Detect which cell encompasses the target text, then output its (x, y) center coordinate. 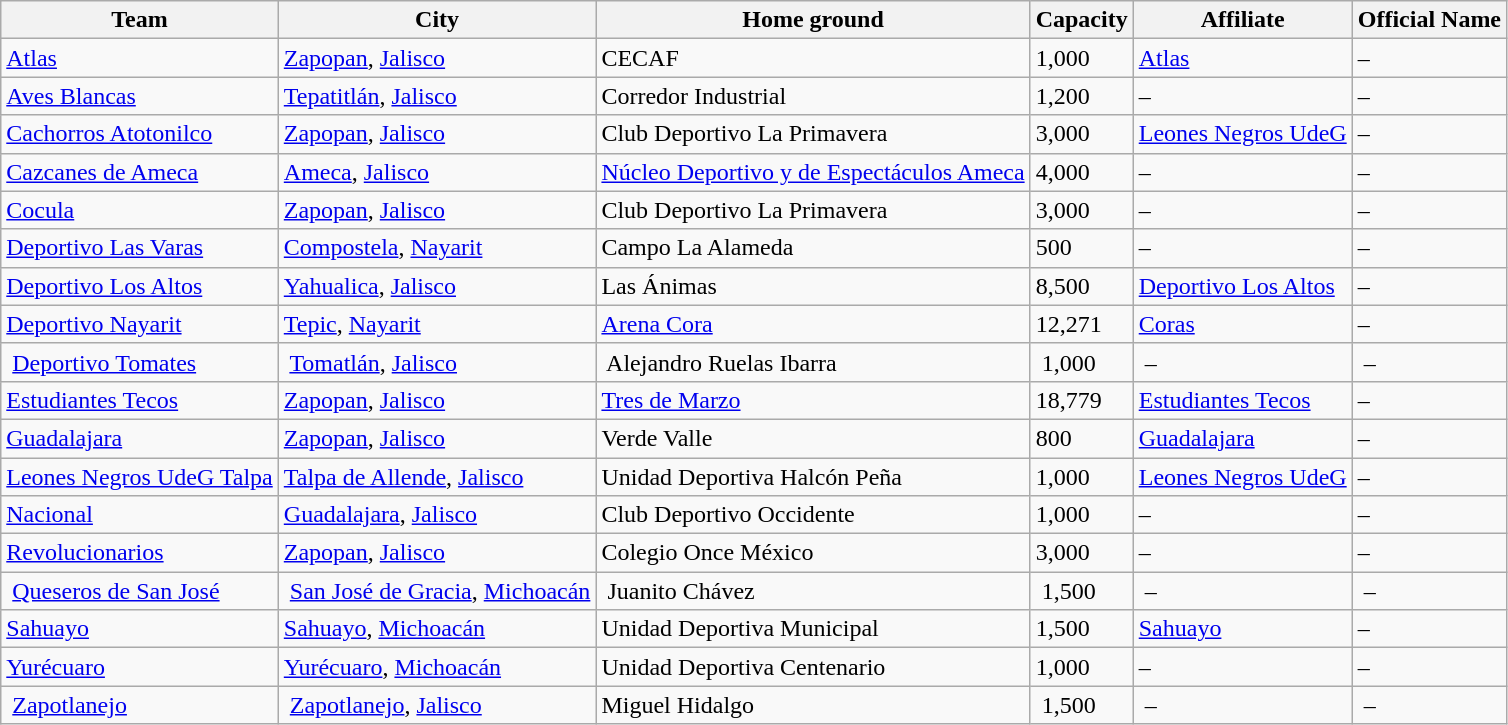
Capacity (1082, 20)
Zapotlanejo, Jalisco (437, 705)
Unidad Deportiva Municipal (813, 629)
Affiliate (1242, 20)
Cocula (140, 210)
Colegio Once México (813, 553)
4,000 (1082, 172)
Compostela, Nayarit (437, 248)
800 (1082, 438)
Verde Valle (813, 438)
Revolucionarios (140, 553)
Nacional (140, 515)
Cazcanes de Ameca (140, 172)
Corredor Industrial (813, 96)
Yahualica, Jalisco (437, 286)
Tomatlán, Jalisco (437, 362)
Campo La Alameda (813, 248)
Unidad Deportiva Halcón Peña (813, 477)
Zapotlanejo (140, 705)
Tepic, Nayarit (437, 324)
Las Ánimas (813, 286)
Queseros de San José (140, 591)
Tres de Marzo (813, 400)
Alejandro Ruelas Ibarra (813, 362)
Juanito Chávez (813, 591)
500 (1082, 248)
Deportivo Tomates (140, 362)
Cachorros Atotonilco (140, 134)
Guadalajara, Jalisco (437, 515)
Sahuayo, Michoacán (437, 629)
Yurécuaro, Michoacán (437, 667)
Leones Negros UdeG Talpa (140, 477)
1,200 (1082, 96)
City (437, 20)
Miguel Hidalgo (813, 705)
Talpa de Allende, Jalisco (437, 477)
Team (140, 20)
Arena Cora (813, 324)
Aves Blancas (140, 96)
Núcleo Deportivo y de Espectáculos Ameca (813, 172)
Deportivo Nayarit (140, 324)
Tepatitlán, Jalisco (437, 96)
12,271 (1082, 324)
Coras (1242, 324)
Ameca, Jalisco (437, 172)
Club Deportivo Occidente (813, 515)
San José de Gracia, Michoacán (437, 591)
18,779 (1082, 400)
Yurécuaro (140, 667)
Deportivo Las Varas (140, 248)
Unidad Deportiva Centenario (813, 667)
Home ground (813, 20)
Official Name (1429, 20)
CECAF (813, 58)
8,500 (1082, 286)
